For the text-containing cell, return its midpoint in [x, y] coordinate format. 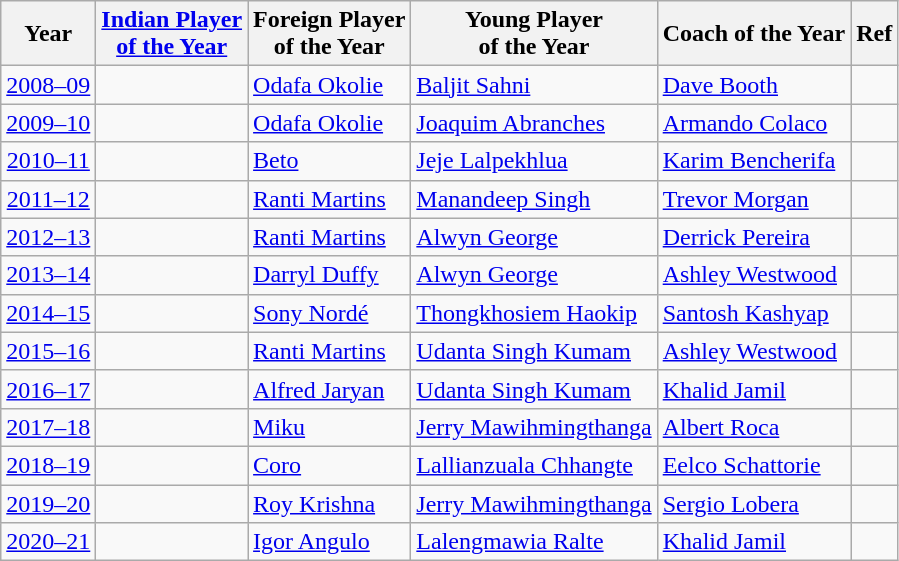
Baljit Sahni [534, 85]
Eelco Schattorie [754, 465]
Year [48, 34]
Joaquim Abranches [534, 123]
Coro [330, 465]
2015–16 [48, 351]
Thongkhosiem Haokip [534, 313]
Miku [330, 427]
2020–21 [48, 542]
Beto [330, 161]
2019–20 [48, 503]
2018–19 [48, 465]
Sony Nordé [330, 313]
Lallianzuala Chhangte [534, 465]
Karim Bencherifa [754, 161]
Roy Krishna [330, 503]
Armando Colaco [754, 123]
2008–09 [48, 85]
Coach of the Year [754, 34]
Albert Roca [754, 427]
Young Playerof the Year [534, 34]
Sergio Lobera [754, 503]
Alfred Jaryan [330, 389]
Darryl Duffy [330, 275]
2013–14 [48, 275]
2016–17 [48, 389]
Santosh Kashyap [754, 313]
Manandeep Singh [534, 199]
Igor Angulo [330, 542]
2010–11 [48, 161]
Derrick Pereira [754, 237]
2017–18 [48, 427]
Foreign Playerof the Year [330, 34]
Indian Playerof the Year [172, 34]
Dave Booth [754, 85]
2014–15 [48, 313]
Lalengmawia Ralte [534, 542]
2012–13 [48, 237]
Ref [874, 34]
2009–10 [48, 123]
Trevor Morgan [754, 199]
2011–12 [48, 199]
Jeje Lalpekhlua [534, 161]
